Determine the [X, Y] coordinate at the center of the cell enclosing the given text.  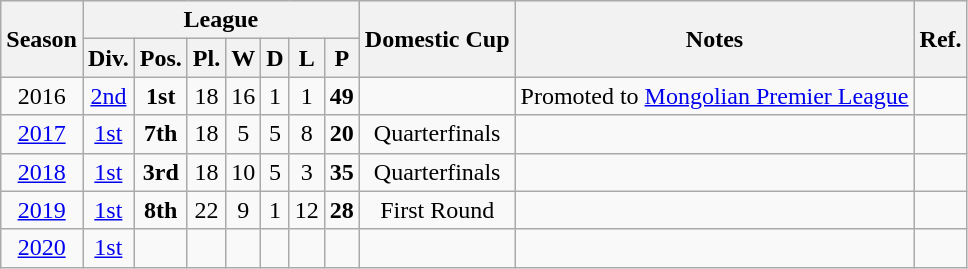
20 [342, 134]
2020 [42, 248]
Pos. [160, 58]
W [244, 58]
2019 [42, 210]
10 [244, 172]
Ref. [940, 39]
8 [306, 134]
D [275, 58]
2016 [42, 96]
2nd [108, 96]
First Round [437, 210]
L [306, 58]
Domestic Cup [437, 39]
9 [244, 210]
2017 [42, 134]
16 [244, 96]
Notes [714, 39]
8th [160, 210]
3 [306, 172]
Season [42, 39]
League [220, 20]
28 [342, 210]
2018 [42, 172]
3rd [160, 172]
P [342, 58]
12 [306, 210]
22 [206, 210]
7th [160, 134]
49 [342, 96]
Pl. [206, 58]
35 [342, 172]
Promoted to Mongolian Premier League [714, 96]
Div. [108, 58]
